Pinpoint the cell where the given text exists, returning its (x, y) midpoint coordinate. 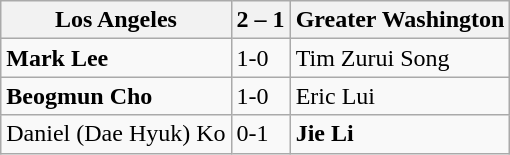
Eric Lui (400, 96)
Greater Washington (400, 20)
Daniel (Dae Hyuk) Ko (116, 134)
2 – 1 (260, 20)
Beogmun Cho (116, 96)
Mark Lee (116, 58)
Jie Li (400, 134)
Los Angeles (116, 20)
Tim Zurui Song (400, 58)
0-1 (260, 134)
